Output the (X, Y) coordinate of the center of the cell containing the given text.  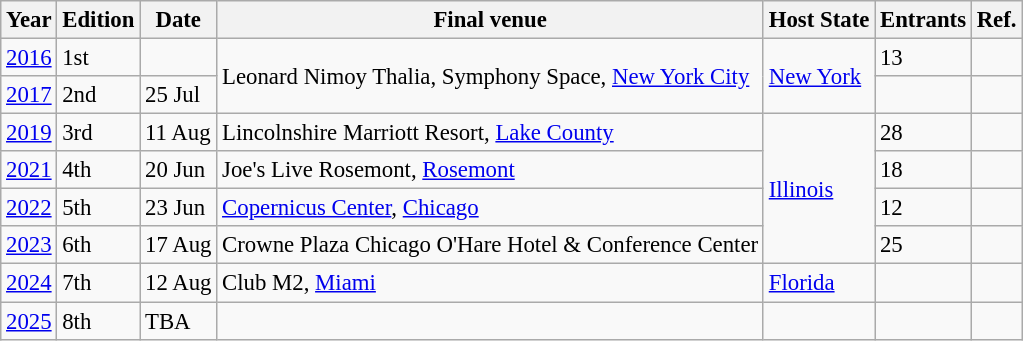
Florida (818, 283)
Year (29, 20)
Ref. (996, 20)
1st (98, 58)
Final venue (490, 20)
2017 (29, 95)
7th (98, 283)
Club M2, Miami (490, 283)
4th (98, 170)
8th (98, 321)
20 Jun (178, 170)
3rd (98, 133)
12 Aug (178, 283)
Edition (98, 20)
2023 (29, 245)
Entrants (924, 20)
2022 (29, 208)
2021 (29, 170)
Illinois (818, 189)
Host State (818, 20)
25 (924, 245)
2nd (98, 95)
2019 (29, 133)
2025 (29, 321)
17 Aug (178, 245)
Date (178, 20)
TBA (178, 321)
2016 (29, 58)
11 Aug (178, 133)
12 (924, 208)
18 (924, 170)
25 Jul (178, 95)
Lincolnshire Marriott Resort, Lake County (490, 133)
23 Jun (178, 208)
Joe's Live Rosemont, Rosemont (490, 170)
28 (924, 133)
Crowne Plaza Chicago O'Hare Hotel & Conference Center (490, 245)
Leonard Nimoy Thalia, Symphony Space, New York City (490, 76)
13 (924, 58)
New York (818, 76)
6th (98, 245)
5th (98, 208)
2024 (29, 283)
Copernicus Center, Chicago (490, 208)
